Capture the cell that displays the provided text and extract its [X, Y] central coordinate. 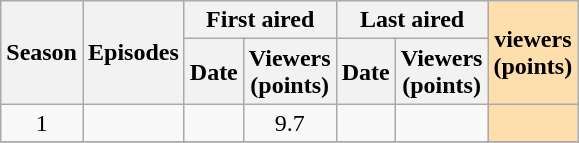
Last aired [412, 20]
Episodes [133, 52]
1 [42, 123]
9.7 [290, 123]
Season [42, 52]
viewers (points) [533, 52]
First aired [260, 20]
